Detect which cell encompasses the target text, then output its (X, Y) center coordinate. 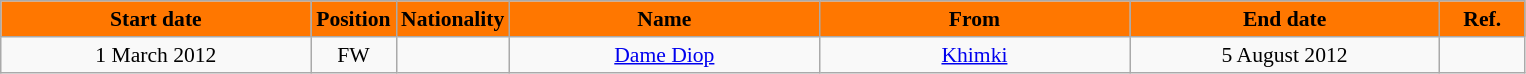
5 August 2012 (1285, 55)
Start date (156, 19)
Khimki (974, 55)
Name (664, 19)
Position (354, 19)
Ref. (1482, 19)
End date (1285, 19)
Dame Diop (664, 55)
FW (354, 55)
From (974, 19)
1 March 2012 (156, 55)
Nationality (452, 19)
